Scan for the cell matching the given text and deliver its (X, Y) coordinate at center. 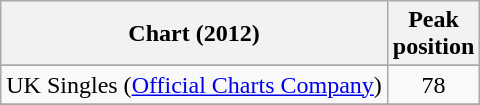
Chart (2012) (194, 34)
78 (433, 85)
UK Singles (Official Charts Company) (194, 85)
Peakposition (433, 34)
